Output the (x, y) coordinate of the center of the cell containing the given text.  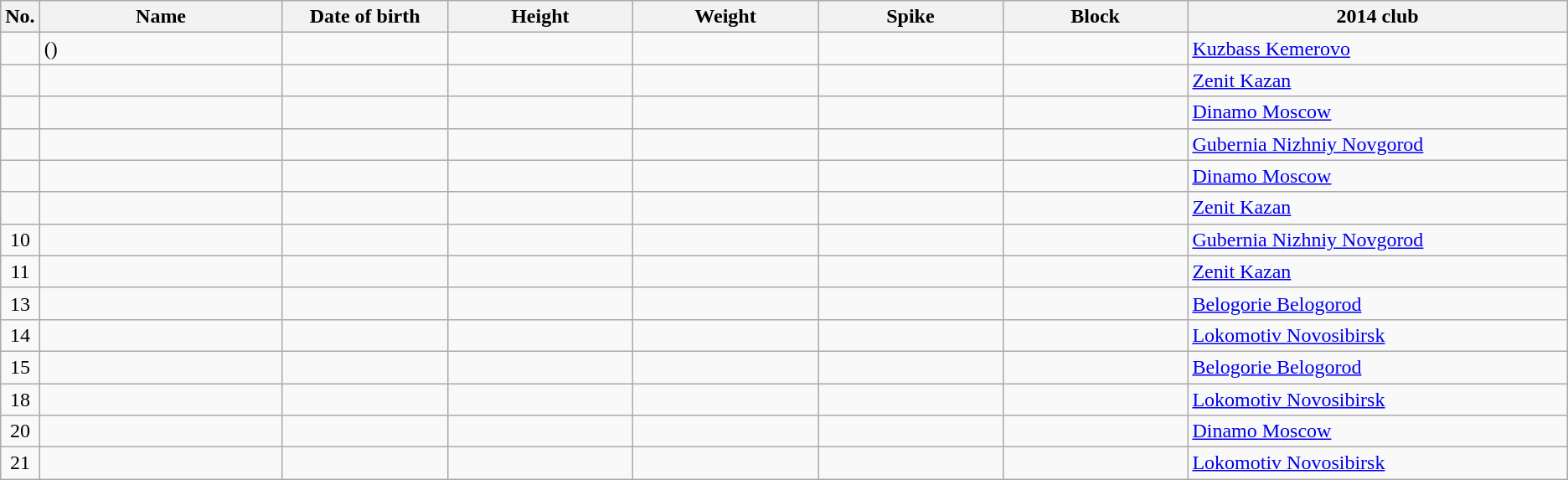
15 (20, 367)
20 (20, 431)
18 (20, 400)
21 (20, 463)
13 (20, 303)
11 (20, 271)
14 (20, 335)
10 (20, 240)
Height (539, 17)
No. (20, 17)
Weight (725, 17)
() (161, 49)
Kuzbass Kemerovo (1377, 49)
Date of birth (365, 17)
Spike (911, 17)
Name (161, 17)
Block (1096, 17)
2014 club (1377, 17)
